Detect which cell encompasses the target text, then output its (X, Y) center coordinate. 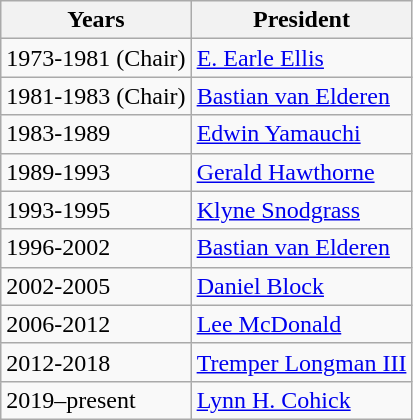
1973-1981 (Chair) (96, 58)
2012-2018 (96, 362)
Tremper Longman III (302, 362)
1993-1995 (96, 210)
Years (96, 20)
Daniel Block (302, 286)
Edwin Yamauchi (302, 134)
Klyne Snodgrass (302, 210)
2002-2005 (96, 286)
1989-1993 (96, 172)
E. Earle Ellis (302, 58)
Gerald Hawthorne (302, 172)
2019–present (96, 400)
2006-2012 (96, 324)
1996-2002 (96, 248)
Lee McDonald (302, 324)
President (302, 20)
1981-1983 (Chair) (96, 96)
Lynn H. Cohick (302, 400)
1983-1989 (96, 134)
